Output the [X, Y] coordinate of the center of the cell containing the given text.  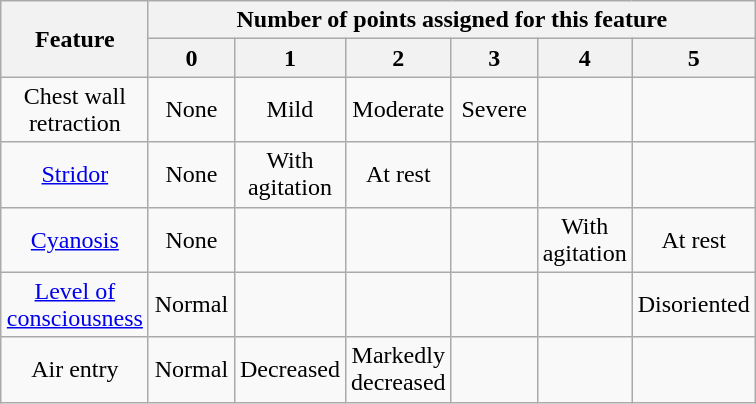
Stridor [74, 174]
Number of points assigned for this feature [452, 20]
Severe [494, 110]
Mild [290, 110]
5 [694, 58]
Chest wall retraction [74, 110]
Cyanosis [74, 240]
Moderate [398, 110]
Decreased [290, 370]
4 [584, 58]
3 [494, 58]
2 [398, 58]
Disoriented [694, 304]
Air entry [74, 370]
0 [191, 58]
Markedly decreased [398, 370]
Feature [74, 39]
1 [290, 58]
Level ofconsciousness [74, 304]
